Pinpoint the cell where the given text exists, returning its (X, Y) midpoint coordinate. 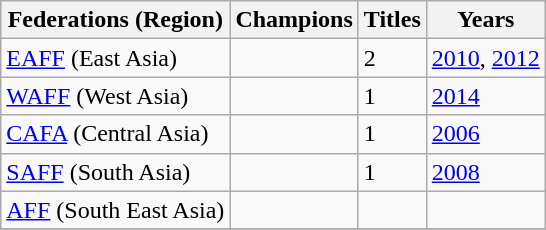
Federations (Region) (116, 20)
2010, 2012 (486, 58)
EAFF (East Asia) (116, 58)
Champions (294, 20)
SAFF (South Asia) (116, 172)
Years (486, 20)
Titles (392, 20)
2006 (486, 134)
2008 (486, 172)
2 (392, 58)
WAFF (West Asia) (116, 96)
AFF (South East Asia) (116, 210)
CAFA (Central Asia) (116, 134)
2014 (486, 96)
